Return [X, Y] of the center of cell containing provided text 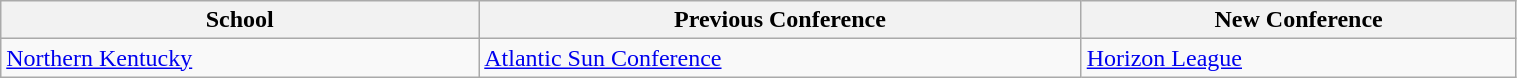
Horizon League [1298, 58]
Previous Conference [780, 20]
New Conference [1298, 20]
Atlantic Sun Conference [780, 58]
Northern Kentucky [240, 58]
School [240, 20]
